Provide the [x, y] coordinate of the cell's center where the given text is located.  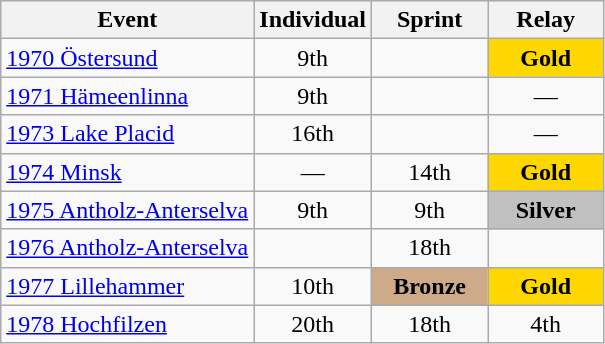
16th [313, 134]
Event [128, 20]
4th [546, 324]
Sprint [430, 20]
Individual [313, 20]
1978 Hochfilzen [128, 324]
1977 Lillehammer [128, 286]
1974 Minsk [128, 172]
14th [430, 172]
1971 Hämeenlinna [128, 96]
20th [313, 324]
1970 Östersund [128, 58]
Bronze [430, 286]
Relay [546, 20]
1973 Lake Placid [128, 134]
1976 Antholz-Anterselva [128, 248]
10th [313, 286]
Silver [546, 210]
1975 Antholz-Anterselva [128, 210]
